Capture the cell that displays the provided text and extract its (x, y) central coordinate. 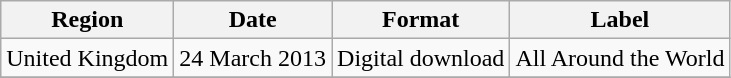
24 March 2013 (253, 58)
Format (421, 20)
Date (253, 20)
Label (620, 20)
Digital download (421, 58)
All Around the World (620, 58)
United Kingdom (88, 58)
Region (88, 20)
